Extract the (X, Y) coordinate from the center of the cell holding the provided text.  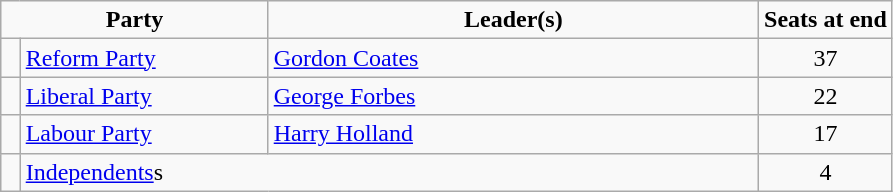
Leader(s) (513, 20)
George Forbes (513, 96)
Harry Holland (513, 134)
4 (826, 172)
17 (826, 134)
Labour Party (144, 134)
Reform Party (144, 58)
22 (826, 96)
Party (134, 20)
Independentss (389, 172)
Liberal Party (144, 96)
37 (826, 58)
Gordon Coates (513, 58)
Seats at end (826, 20)
